Provide the [X, Y] coordinate of the cell's center where the given text is located.  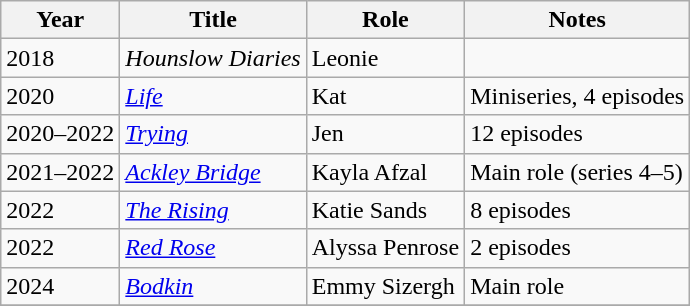
Leonie [385, 58]
Red Rose [213, 248]
Title [213, 20]
2020–2022 [60, 134]
Bodkin [213, 286]
Alyssa Penrose [385, 248]
2021–2022 [60, 172]
Notes [578, 20]
The Rising [213, 210]
2018 [60, 58]
2020 [60, 96]
Emmy Sizergh [385, 286]
2 episodes [578, 248]
Miniseries, 4 episodes [578, 96]
Kat [385, 96]
8 episodes [578, 210]
Hounslow Diaries [213, 58]
Main role (series 4–5) [578, 172]
Year [60, 20]
Main role [578, 286]
2024 [60, 286]
Jen [385, 134]
12 episodes [578, 134]
Ackley Bridge [213, 172]
Life [213, 96]
Role [385, 20]
Trying [213, 134]
Katie Sands [385, 210]
Kayla Afzal [385, 172]
